Return the (x, y) coordinate for the center point of the cell that contains the specified text.  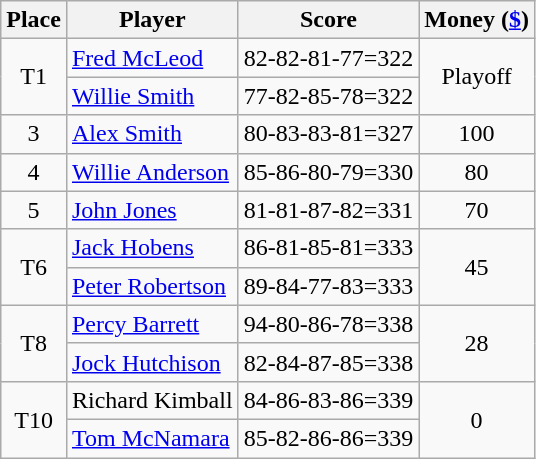
100 (477, 134)
T8 (34, 343)
80-83-83-81=327 (328, 134)
Peter Robertson (152, 286)
77-82-85-78=322 (328, 96)
T1 (34, 77)
Player (152, 20)
Willie Anderson (152, 172)
Playoff (477, 77)
T6 (34, 267)
John Jones (152, 210)
84-86-83-86=339 (328, 400)
4 (34, 172)
Money ($) (477, 20)
Place (34, 20)
81-81-87-82=331 (328, 210)
Fred McLeod (152, 58)
Willie Smith (152, 96)
3 (34, 134)
Jack Hobens (152, 248)
Tom McNamara (152, 438)
Score (328, 20)
Jock Hutchison (152, 362)
45 (477, 267)
28 (477, 343)
86-81-85-81=333 (328, 248)
82-82-81-77=322 (328, 58)
94-80-86-78=338 (328, 324)
5 (34, 210)
85-82-86-86=339 (328, 438)
0 (477, 419)
70 (477, 210)
82-84-87-85=338 (328, 362)
T10 (34, 419)
Alex Smith (152, 134)
80 (477, 172)
Richard Kimball (152, 400)
Percy Barrett (152, 324)
85-86-80-79=330 (328, 172)
89-84-77-83=333 (328, 286)
